Pinpoint the cell where the given text exists, returning its (x, y) midpoint coordinate. 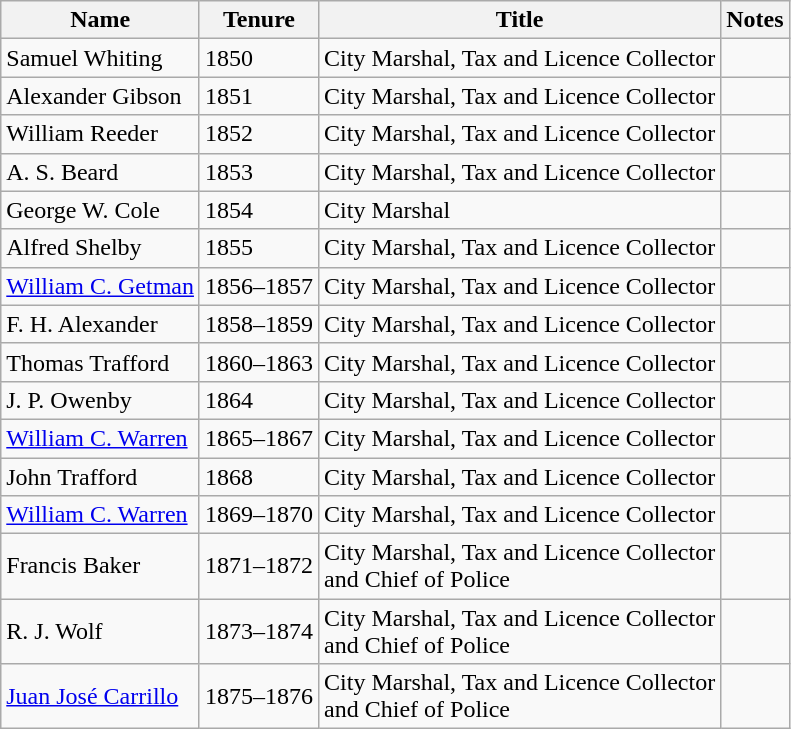
Juan José Carrillo (100, 696)
1852 (258, 134)
William Reeder (100, 134)
George W. Cole (100, 210)
Notes (755, 20)
J. P. Owenby (100, 400)
1860–1863 (258, 362)
Alexander Gibson (100, 96)
John Trafford (100, 477)
1850 (258, 58)
1873–1874 (258, 632)
Francis Baker (100, 566)
Samuel Whiting (100, 58)
1871–1872 (258, 566)
Name (100, 20)
1869–1870 (258, 515)
F. H. Alexander (100, 324)
Alfred Shelby (100, 248)
1853 (258, 172)
Tenure (258, 20)
1854 (258, 210)
1851 (258, 96)
1865–1867 (258, 438)
R. J. Wolf (100, 632)
1858–1859 (258, 324)
Title (520, 20)
1868 (258, 477)
1864 (258, 400)
1856–1857 (258, 286)
City Marshal (520, 210)
1855 (258, 248)
William C. Getman (100, 286)
A. S. Beard (100, 172)
1875–1876 (258, 696)
Thomas Trafford (100, 362)
